Scan for the cell matching the given text and deliver its (X, Y) coordinate at center. 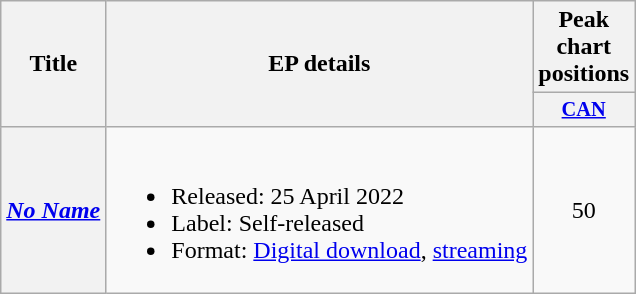
Title (54, 64)
Released: 25 April 2022Label: Self-releasedFormat: Digital download, streaming (320, 210)
Peak chart positions (584, 47)
CAN (584, 110)
EP details (320, 64)
50 (584, 210)
No Name (54, 210)
